Scan for the cell matching the given text and deliver its [X, Y] coordinate at center. 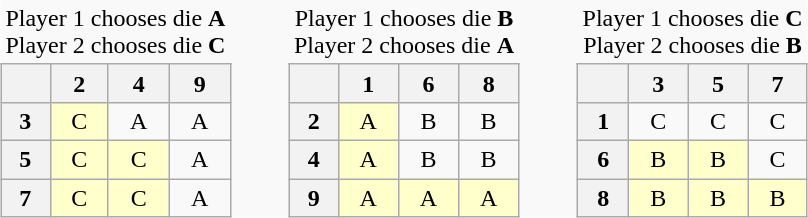
Player 1 chooses die CPlayer 2 chooses die B [693, 32]
Player 1 chooses die APlayer 2 chooses die C [116, 32]
Player 1 chooses die BPlayer 2 chooses die A [404, 32]
